Output the (X, Y) coordinate of the center of the cell containing the given text.  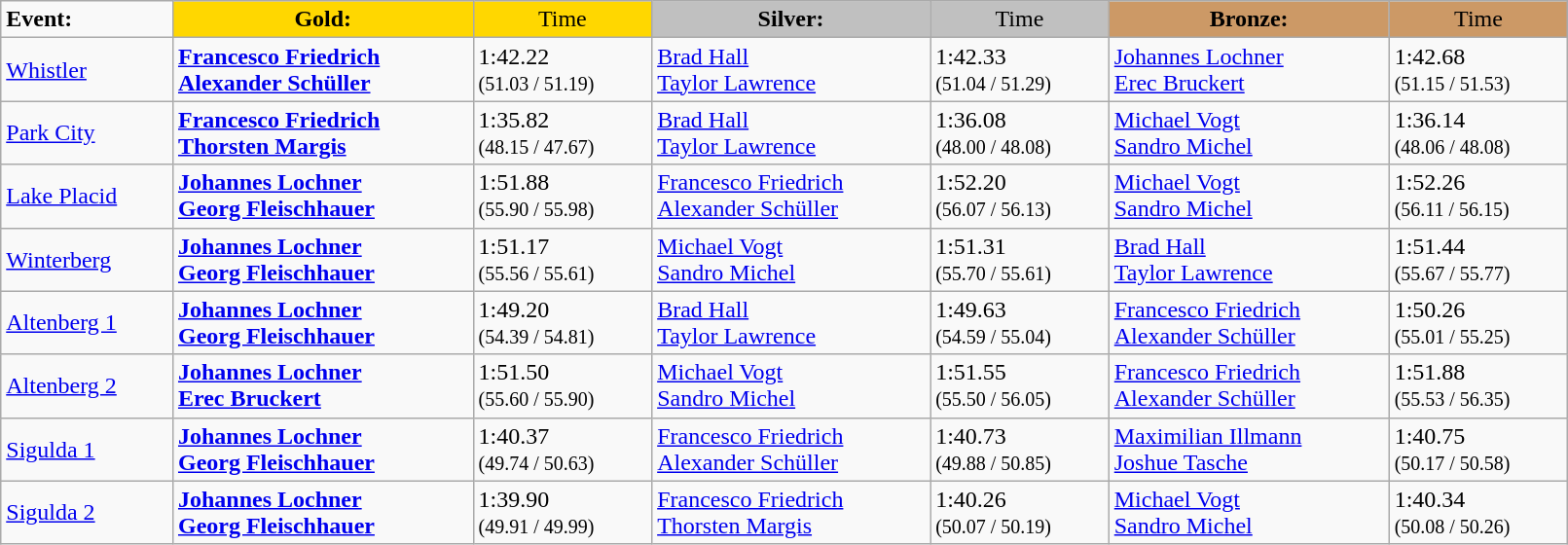
1:40.34(50.08 / 50.26) (1478, 512)
Winterberg (88, 259)
1:42.68(51.15 / 51.53) (1478, 70)
Altenberg 2 (88, 385)
Maximilian IllmannJoshue Tasche (1249, 450)
Gold: (323, 19)
1:36.08(48.00 / 48.08) (1020, 132)
1:40.37(49.74 / 50.63) (563, 450)
1:51.44(55.67 / 55.77) (1478, 259)
1:51.50(55.60 / 55.90) (563, 385)
1:51.55(55.50 / 56.05) (1020, 385)
Whistler (88, 70)
1:36.14(48.06 / 48.08) (1478, 132)
1:42.33(51.04 / 51.29) (1020, 70)
1:40.26(50.07 / 50.19) (1020, 512)
Event: (88, 19)
1:51.31(55.70 / 55.61) (1020, 259)
1:40.75(50.17 / 50.58) (1478, 450)
1:51.17(55.56 / 55.61) (563, 259)
1:49.63(54.59 / 55.04) (1020, 323)
Altenberg 1 (88, 323)
Park City (88, 132)
1:52.20(56.07 / 56.13) (1020, 197)
1:40.73(49.88 / 50.85) (1020, 450)
1:39.90(49.91 / 49.99) (563, 512)
1:49.20(54.39 / 54.81) (563, 323)
Silver: (791, 19)
1:50.26(55.01 / 55.25) (1478, 323)
1:51.88(55.90 / 55.98) (563, 197)
1:52.26(56.11 / 56.15) (1478, 197)
Bronze: (1249, 19)
Sigulda 2 (88, 512)
Lake Placid (88, 197)
1:42.22(51.03 / 51.19) (563, 70)
1:35.82(48.15 / 47.67) (563, 132)
Sigulda 1 (88, 450)
1:51.88(55.53 / 56.35) (1478, 385)
